Provide the [x, y] coordinate of the cell's center where the given text is located.  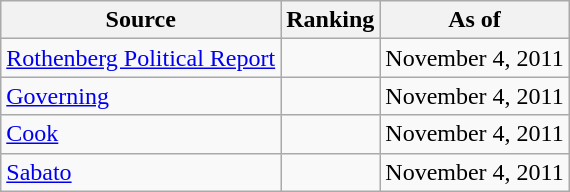
Rothenberg Political Report [141, 58]
Governing [141, 96]
As of [474, 20]
Cook [141, 134]
Ranking [330, 20]
Sabato [141, 172]
Source [141, 20]
